Search for the cell housing the specified text and yield its [x, y] center coordinate. 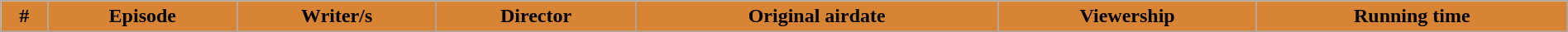
Running time [1412, 16]
Original airdate [816, 16]
Episode [142, 16]
# [25, 16]
Viewership [1127, 16]
Director [536, 16]
Writer/s [337, 16]
